Detect which cell encompasses the target text, then output its (X, Y) center coordinate. 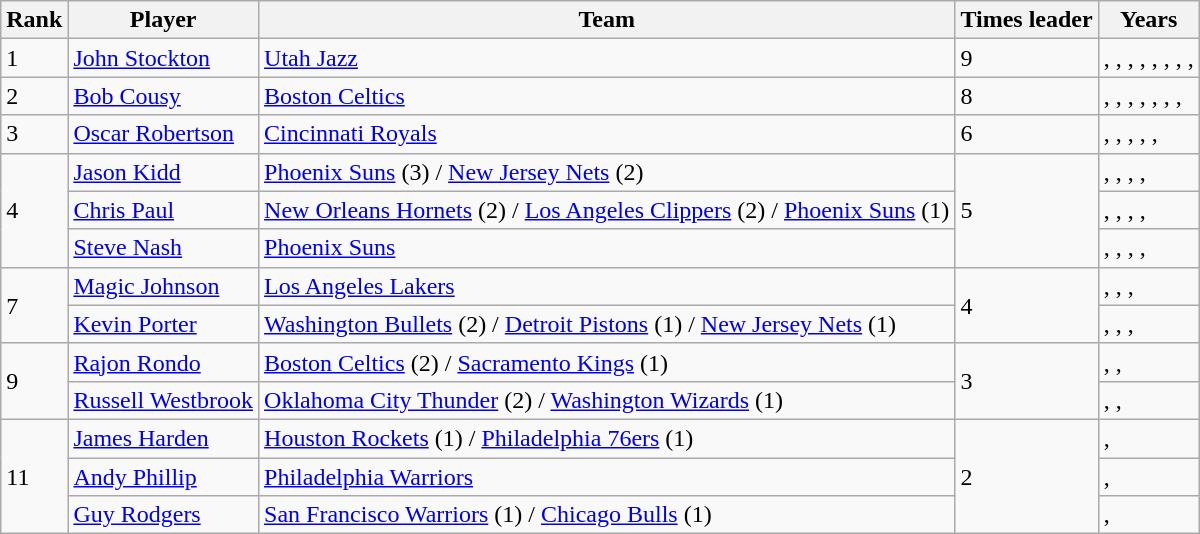
James Harden (164, 438)
Houston Rockets (1) / Philadelphia 76ers (1) (607, 438)
Cincinnati Royals (607, 134)
Philadelphia Warriors (607, 477)
Oscar Robertson (164, 134)
Rank (34, 20)
1 (34, 58)
Times leader (1026, 20)
6 (1026, 134)
Steve Nash (164, 248)
Russell Westbrook (164, 400)
7 (34, 305)
Andy Phillip (164, 477)
Team (607, 20)
Player (164, 20)
Oklahoma City Thunder (2) / Washington Wizards (1) (607, 400)
, , , , , , , (1148, 96)
Washington Bullets (2) / Detroit Pistons (1) / New Jersey Nets (1) (607, 324)
Boston Celtics (2) / Sacramento Kings (1) (607, 362)
Boston Celtics (607, 96)
New Orleans Hornets (2) / Los Angeles Clippers (2) / Phoenix Suns (1) (607, 210)
11 (34, 476)
Los Angeles Lakers (607, 286)
5 (1026, 210)
Magic Johnson (164, 286)
Kevin Porter (164, 324)
8 (1026, 96)
Years (1148, 20)
Utah Jazz (607, 58)
San Francisco Warriors (1) / Chicago Bulls (1) (607, 515)
Phoenix Suns (607, 248)
, , , , , , , , (1148, 58)
Phoenix Suns (3) / New Jersey Nets (2) (607, 172)
Chris Paul (164, 210)
Guy Rodgers (164, 515)
Jason Kidd (164, 172)
, , , , , (1148, 134)
John Stockton (164, 58)
Rajon Rondo (164, 362)
Bob Cousy (164, 96)
